Scan for the cell matching the given text and deliver its (X, Y) coordinate at center. 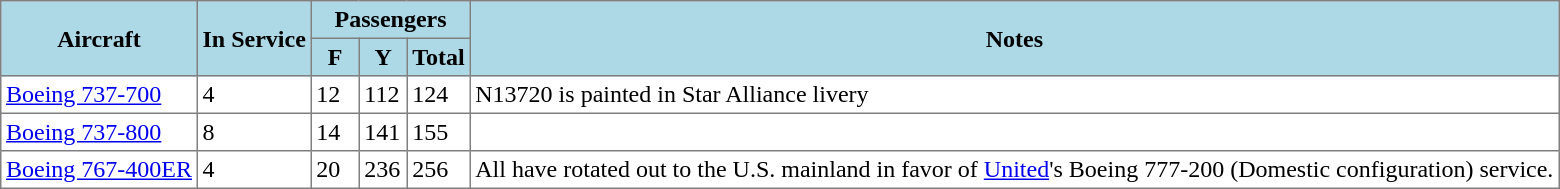
12 (335, 95)
256 (438, 170)
236 (383, 170)
Boeing 737-800 (99, 132)
Boeing 737-700 (99, 95)
14 (335, 132)
Passengers (390, 20)
Boeing 767-400ER (99, 170)
124 (438, 95)
Y (383, 57)
Notes (1014, 38)
155 (438, 132)
All have rotated out to the U.S. mainland in favor of United's Boeing 777-200 (Domestic configuration) service. (1014, 170)
Total (438, 57)
20 (335, 170)
Aircraft (99, 38)
N13720 is painted in Star Alliance livery (1014, 95)
In Service (254, 38)
8 (254, 132)
141 (383, 132)
F (335, 57)
112 (383, 95)
